Find where the given text appears and provide that cell's center as [x, y] coordinate. 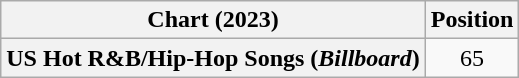
Chart (2023) [213, 20]
65 [472, 58]
US Hot R&B/Hip-Hop Songs (Billboard) [213, 58]
Position [472, 20]
